Search for the cell housing the specified text and yield its (x, y) center coordinate. 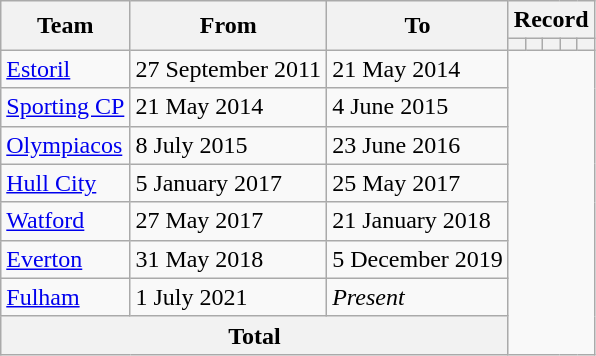
To (418, 26)
Team (66, 26)
27 May 2017 (228, 221)
31 May 2018 (228, 259)
8 July 2015 (228, 145)
Sporting CP (66, 107)
5 December 2019 (418, 259)
23 June 2016 (418, 145)
27 September 2011 (228, 69)
Fulham (66, 297)
Watford (66, 221)
Hull City (66, 183)
5 January 2017 (228, 183)
Present (418, 297)
4 June 2015 (418, 107)
25 May 2017 (418, 183)
Estoril (66, 69)
1 July 2021 (228, 297)
Record (551, 20)
21 January 2018 (418, 221)
Olympiacos (66, 145)
From (228, 26)
Everton (66, 259)
Total (255, 335)
